Capture the cell that displays the provided text and extract its (X, Y) central coordinate. 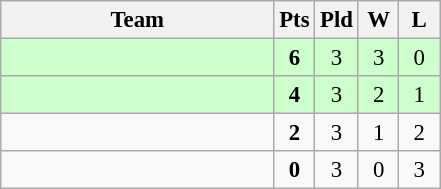
Team (138, 20)
Pld (337, 20)
4 (294, 95)
L (420, 20)
W (378, 20)
Pts (294, 20)
6 (294, 58)
